Return (X, Y) of the center of cell containing provided text 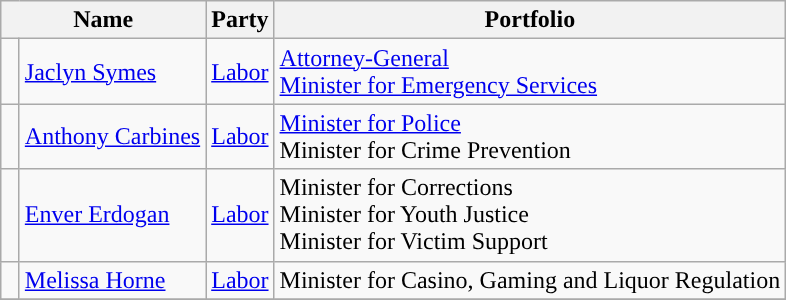
Minister for PoliceMinister for Crime Prevention (530, 136)
Anthony Carbines (112, 136)
Name (104, 20)
Attorney-GeneralMinister for Emergency Services (530, 72)
Portfolio (530, 20)
Enver Erdogan (112, 215)
Jaclyn Symes (112, 72)
Minister for CorrectionsMinister for Youth JusticeMinister for Victim Support (530, 215)
Party (240, 20)
Melissa Horne (112, 280)
Minister for Casino, Gaming and Liquor Regulation (530, 280)
